Capture the cell that displays the provided text and extract its [X, Y] central coordinate. 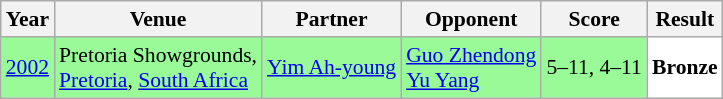
Year [28, 19]
5–11, 4–11 [594, 68]
2002 [28, 68]
Venue [158, 19]
Opponent [471, 19]
Pretoria Showgrounds,Pretoria, South Africa [158, 68]
Result [685, 19]
Guo Zhendong Yu Yang [471, 68]
Score [594, 19]
Partner [332, 19]
Bronze [685, 68]
Yim Ah-young [332, 68]
